Identify which cell holds the provided text, then report its (X, Y) central coordinate. 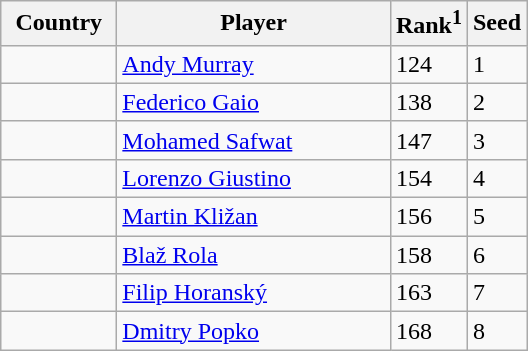
Martin Kližan (254, 217)
Rank1 (428, 24)
Blaž Rola (254, 255)
158 (428, 255)
1 (496, 64)
124 (428, 64)
Filip Horanský (254, 293)
4 (496, 178)
2 (496, 102)
163 (428, 293)
Country (59, 24)
3 (496, 140)
147 (428, 140)
8 (496, 331)
154 (428, 178)
Seed (496, 24)
156 (428, 217)
168 (428, 331)
Federico Gaio (254, 102)
Lorenzo Giustino (254, 178)
138 (428, 102)
Player (254, 24)
Mohamed Safwat (254, 140)
7 (496, 293)
5 (496, 217)
6 (496, 255)
Dmitry Popko (254, 331)
Andy Murray (254, 64)
